Search for the cell housing the specified text and yield its [x, y] center coordinate. 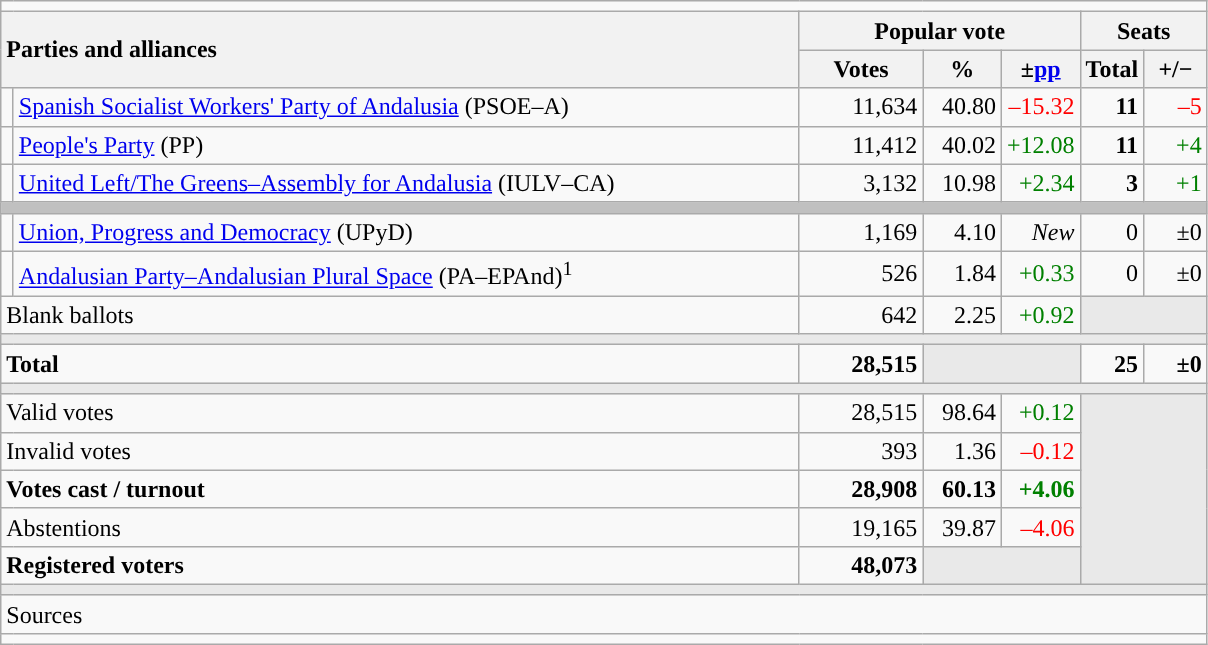
% [962, 69]
+1 [1176, 183]
–4.06 [1040, 527]
United Left/The Greens–Assembly for Andalusia (IULV–CA) [406, 183]
+12.08 [1040, 145]
11,634 [861, 107]
Votes [861, 69]
Blank ballots [400, 315]
48,073 [861, 565]
3,132 [861, 183]
+/− [1176, 69]
±pp [1040, 69]
+4 [1176, 145]
Spanish Socialist Workers' Party of Andalusia (PSOE–A) [406, 107]
Abstentions [400, 527]
Votes cast / turnout [400, 489]
25 [1112, 364]
3 [1112, 183]
393 [861, 451]
+2.34 [1040, 183]
526 [861, 274]
11,412 [861, 145]
Seats [1144, 31]
1.84 [962, 274]
Popular vote [940, 31]
4.10 [962, 232]
Parties and alliances [400, 50]
New [1040, 232]
Registered voters [400, 565]
40.02 [962, 145]
Valid votes [400, 413]
–5 [1176, 107]
–0.12 [1040, 451]
10.98 [962, 183]
40.80 [962, 107]
+0.33 [1040, 274]
28,908 [861, 489]
Union, Progress and Democracy (UPyD) [406, 232]
Andalusian Party–Andalusian Plural Space (PA–EPAnd)1 [406, 274]
Sources [604, 614]
+0.92 [1040, 315]
1.36 [962, 451]
2.25 [962, 315]
People's Party (PP) [406, 145]
642 [861, 315]
39.87 [962, 527]
19,165 [861, 527]
+4.06 [1040, 489]
60.13 [962, 489]
1,169 [861, 232]
+0.12 [1040, 413]
Invalid votes [400, 451]
98.64 [962, 413]
–15.32 [1040, 107]
